Determine the (X, Y) coordinate at the center of the cell enclosing the given text.  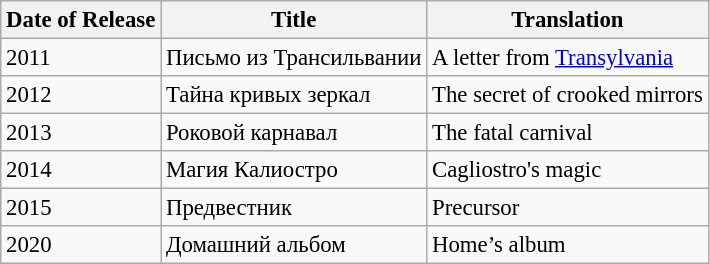
2013 (81, 133)
2012 (81, 95)
2011 (81, 58)
Title (294, 20)
The secret of crooked mirrors (568, 95)
A letter from Transylvania (568, 58)
Precursor (568, 208)
2015 (81, 208)
2020 (81, 245)
Translation (568, 20)
2014 (81, 170)
Тайна кривых зеркал (294, 95)
Письмо из Трансильвании (294, 58)
Cagliostro's magic (568, 170)
Home’s album (568, 245)
Домашний альбом (294, 245)
Роковой карнавал (294, 133)
Магия Калиостро (294, 170)
Date of Release (81, 20)
Предвестник (294, 208)
The fatal carnival (568, 133)
